Provide the (X, Y) coordinate of the cell's center where the given text is located.  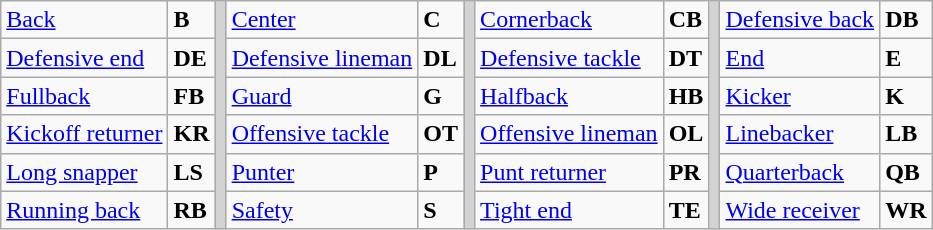
B (192, 20)
DB (906, 20)
Long snapper (84, 172)
Guard (322, 96)
Defensive tackle (570, 58)
Kicker (800, 96)
Offensive tackle (322, 134)
Punter (322, 172)
Offensive lineman (570, 134)
Back (84, 20)
Fullback (84, 96)
Center (322, 20)
Tight end (570, 210)
G (441, 96)
WR (906, 210)
Kickoff returner (84, 134)
K (906, 96)
Defensive end (84, 58)
Punt returner (570, 172)
C (441, 20)
QB (906, 172)
DL (441, 58)
Linebacker (800, 134)
CB (686, 20)
FB (192, 96)
HB (686, 96)
Defensive lineman (322, 58)
Safety (322, 210)
DT (686, 58)
Wide receiver (800, 210)
Cornerback (570, 20)
E (906, 58)
LB (906, 134)
PR (686, 172)
DE (192, 58)
TE (686, 210)
KR (192, 134)
OL (686, 134)
Quarterback (800, 172)
LS (192, 172)
RB (192, 210)
OT (441, 134)
Halfback (570, 96)
Running back (84, 210)
S (441, 210)
Defensive back (800, 20)
P (441, 172)
End (800, 58)
